Output the (X, Y) coordinate of the center of the cell containing the given text.  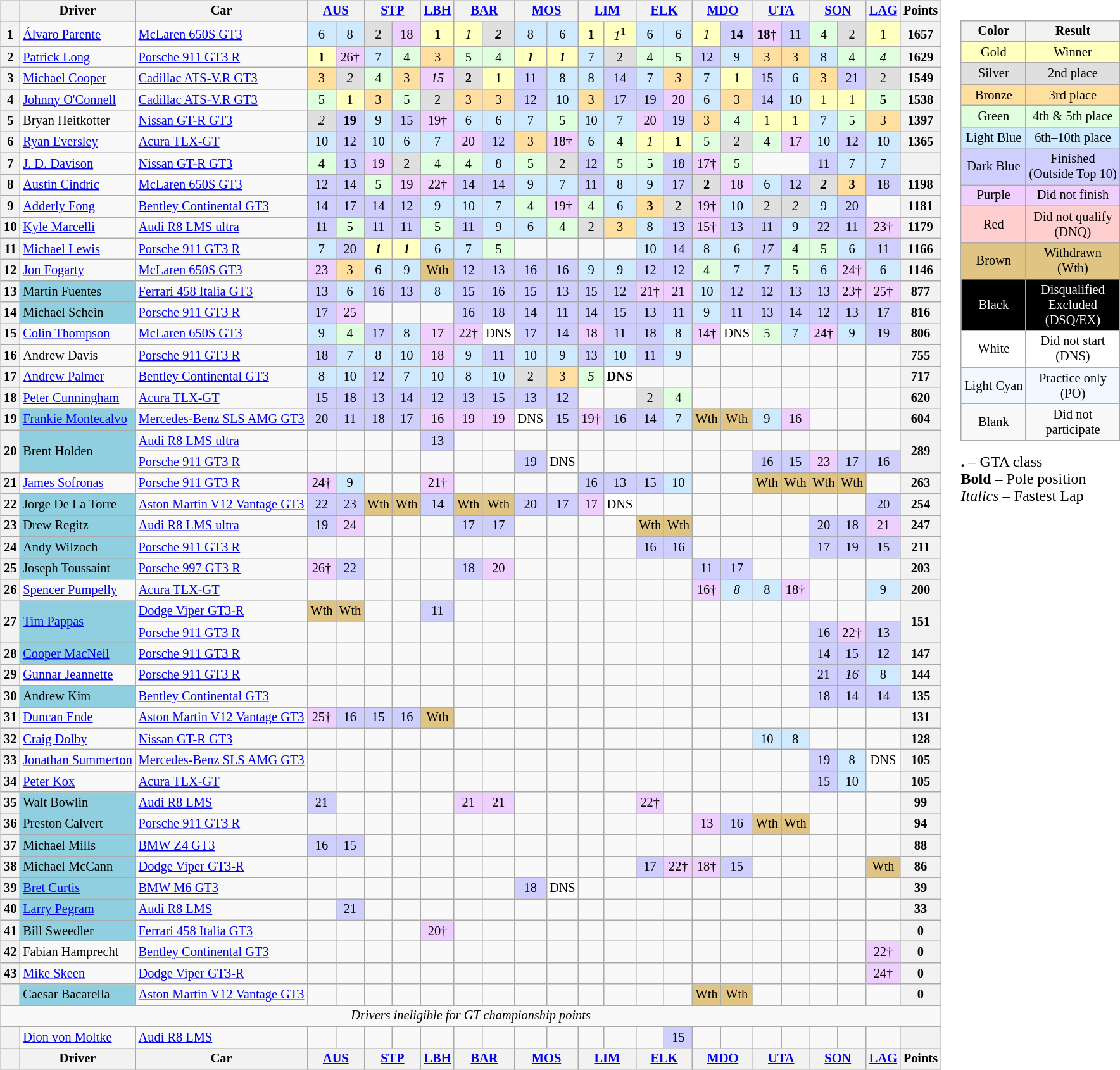
Patrick Long (77, 57)
Gold (993, 53)
Jorge De La Torre (77, 505)
144 (921, 675)
Walt Bowlin (77, 803)
620 (921, 398)
Bill Sweedler (77, 931)
6th–10th place (1073, 137)
99 (921, 803)
Winner (1073, 53)
BMW Z4 GT3 (222, 846)
Drew Regitz (77, 526)
Bronze (993, 95)
Andy Wilzoch (77, 547)
41 (10, 931)
28 (10, 654)
289 (921, 451)
88 (921, 846)
Fabian Hamprecht (77, 952)
604 (921, 419)
1198 (921, 185)
Dion von Moltke (77, 1037)
Tim Pappas (77, 622)
James Sofronas (77, 483)
Andrew Palmer (77, 377)
17† (707, 164)
29 (10, 675)
35 (10, 803)
247 (921, 526)
36 (10, 824)
37 (10, 846)
1629 (921, 57)
254 (921, 505)
Colin Thompson (77, 334)
3rd place (1073, 95)
Jon Fogarty (77, 270)
32 (10, 739)
Bret Curtis (77, 888)
Larry Pegram (77, 910)
Mike Skeen (77, 973)
Finished(Outside Top 10) (1073, 167)
Gunnar Jeannette (77, 675)
131 (921, 718)
1146 (921, 270)
38 (10, 867)
755 (921, 355)
Michael Lewis (77, 249)
40 (10, 910)
Adderly Fong (77, 206)
14† (707, 334)
16† (707, 590)
1365 (921, 142)
20† (438, 931)
Martín Fuentes (77, 291)
Color (993, 31)
Red (993, 224)
27 (10, 622)
Did notparticipate (1073, 422)
BMW M6 GT3 (222, 888)
Porsche 997 GT3 R (222, 569)
Frankie Montecalvo (77, 419)
Álvaro Parente (77, 34)
1549 (921, 79)
43 (10, 973)
26 (10, 590)
877 (921, 291)
Brent Holden (77, 451)
31 (10, 718)
DisqualifiedExcluded(DSQ/EX) (1073, 305)
147 (921, 654)
94 (921, 824)
717 (921, 377)
Did not start(DNS) (1073, 349)
Peter Kox (77, 782)
Craig Dolby (77, 739)
Joseph Toussaint (77, 569)
Johnny O'Connell (77, 100)
Austin Cindric (77, 185)
806 (921, 334)
Caesar Bacarella (77, 995)
Preston Calvert (77, 824)
Withdrawn(Wth) (1073, 261)
Spencer Pumpelly (77, 590)
Black (993, 305)
Result (1073, 31)
1538 (921, 100)
Michael Cooper (77, 79)
211 (921, 547)
Light Cyan (993, 386)
Did not finish (1073, 196)
34 (10, 782)
86 (921, 867)
1657 (921, 34)
Ryan Eversley (77, 142)
816 (921, 313)
1166 (921, 249)
2nd place (1073, 73)
Purple (993, 196)
263 (921, 483)
Bryan Heitkotter (77, 121)
1179 (921, 227)
Green (993, 116)
Did not qualify(DNQ) (1073, 224)
135 (921, 696)
Cooper MacNeil (77, 654)
White (993, 349)
Silver (993, 73)
200 (921, 590)
Duncan Ende (77, 718)
1397 (921, 121)
42 (10, 952)
Light Blue (993, 137)
Andrew Kim (77, 696)
Brown (993, 261)
Dark Blue (993, 167)
1181 (921, 206)
Michael Schein (77, 313)
Practice only(PO) (1073, 386)
4th & 5th place (1073, 116)
128 (921, 739)
Drivers ineligible for GT championship points (471, 1016)
Peter Cunningham (77, 398)
Michael Mills (77, 846)
J. D. Davison (77, 164)
Blank (993, 422)
15† (707, 227)
Michael McCann (77, 867)
203 (921, 569)
Jonathan Summerton (77, 760)
Kyle Marcelli (77, 227)
30 (10, 696)
Andrew Davis (77, 355)
151 (921, 622)
